Extract the [X, Y] coordinate from the center of the cell holding the provided text.  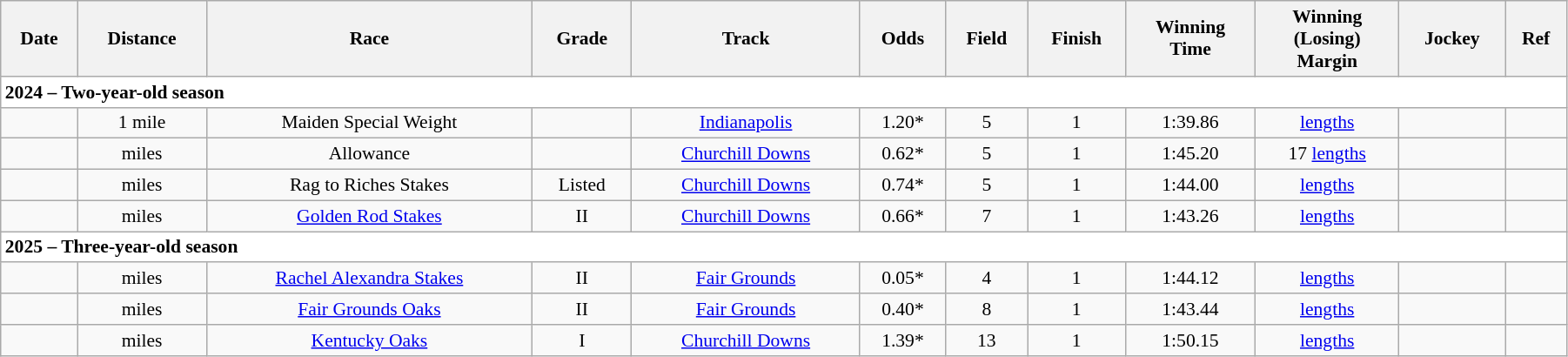
0.62* [902, 154]
0.40* [902, 309]
Date [39, 38]
2024 – Two-year-old season [784, 92]
Golden Rod Stakes [369, 216]
Listed [582, 185]
13 [987, 340]
1:44.12 [1190, 279]
Indianapolis [746, 123]
4 [987, 279]
8 [987, 309]
1:44.00 [1190, 185]
1:43.44 [1190, 309]
7 [987, 216]
1:39.86 [1190, 123]
WinningTime [1190, 38]
1.20* [902, 123]
Odds [902, 38]
Finish [1076, 38]
1:45.20 [1190, 154]
Jockey [1452, 38]
0.74* [902, 185]
1:50.15 [1190, 340]
Distance [142, 38]
Allowance [369, 154]
Race [369, 38]
1 mile [142, 123]
I [582, 340]
Kentucky Oaks [369, 340]
Maiden Special Weight [369, 123]
0.66* [902, 216]
Field [987, 38]
0.05* [902, 279]
Fair Grounds Oaks [369, 309]
Grade [582, 38]
2025 – Three-year-old season [784, 247]
Track [746, 38]
Ref [1537, 38]
1.39* [902, 340]
1:43.26 [1190, 216]
17 lengths [1328, 154]
Rag to Riches Stakes [369, 185]
Rachel Alexandra Stakes [369, 279]
Winning(Losing)Margin [1328, 38]
